Scan for the cell matching the given text and deliver its (x, y) coordinate at center. 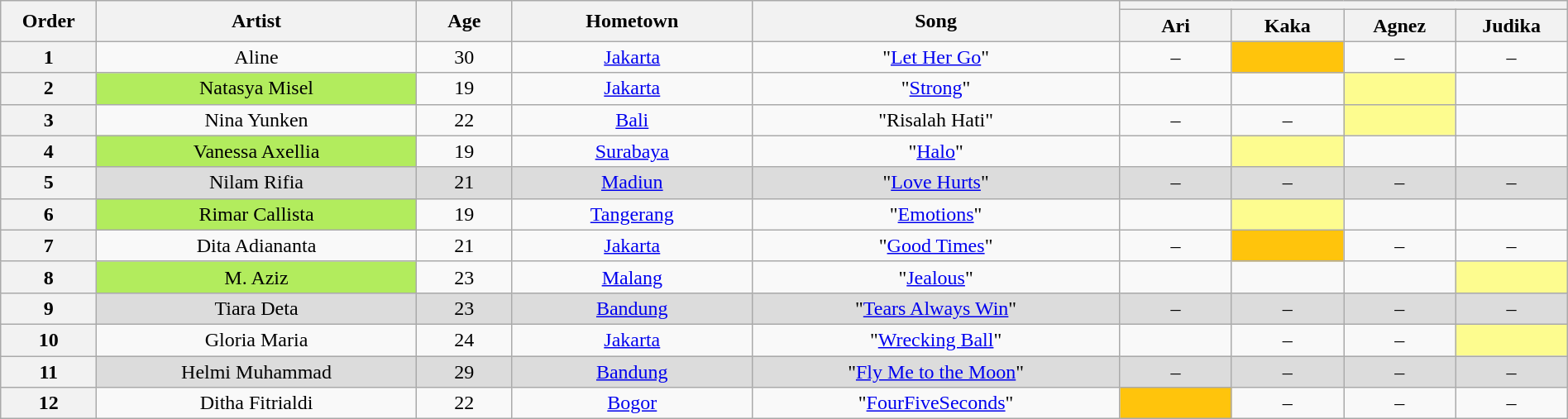
"Emotions" (936, 214)
3 (49, 120)
Rimar Callista (256, 214)
"Tears Always Win" (936, 308)
5 (49, 183)
M. Aziz (256, 277)
11 (49, 371)
1 (49, 57)
9 (49, 308)
"Strong" (936, 88)
8 (49, 277)
Ditha Fitrialdi (256, 403)
"FourFiveSeconds" (936, 403)
Agnez (1399, 26)
Tiara Deta (256, 308)
"Wrecking Ball" (936, 340)
"Halo" (936, 151)
Nina Yunken (256, 120)
Bali (632, 120)
Hometown (632, 21)
Surabaya (632, 151)
4 (49, 151)
Helmi Muhammad (256, 371)
"Fly Me to the Moon" (936, 371)
"Let Her Go" (936, 57)
10 (49, 340)
6 (49, 214)
Song (936, 21)
12 (49, 403)
Kaka (1287, 26)
Ari (1176, 26)
Natasya Misel (256, 88)
30 (464, 57)
Age (464, 21)
Gloria Maria (256, 340)
Bogor (632, 403)
Order (49, 21)
7 (49, 245)
Aline (256, 57)
24 (464, 340)
2 (49, 88)
"Love Hurts" (936, 183)
Tangerang (632, 214)
Malang (632, 277)
Judika (1512, 26)
"Risalah Hati" (936, 120)
"Good Times" (936, 245)
Nilam Rifia (256, 183)
Dita Adiananta (256, 245)
Artist (256, 21)
"Jealous" (936, 277)
Madiun (632, 183)
29 (464, 371)
Vanessa Axellia (256, 151)
